From the cell containing the given text, extract its center point as [x, y] coordinate. 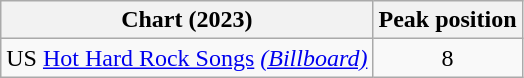
8 [448, 58]
US Hot Hard Rock Songs (Billboard) [187, 58]
Peak position [448, 20]
Chart (2023) [187, 20]
